From the cell containing the given text, extract its center point as [X, Y] coordinate. 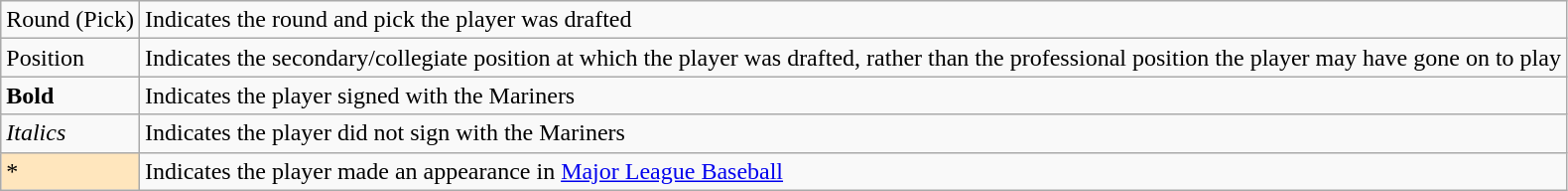
Indicates the player signed with the Mariners [852, 95]
Round (Pick) [70, 20]
Indicates the player made an appearance in Major League Baseball [852, 171]
Italics [70, 133]
* [70, 171]
Indicates the round and pick the player was drafted [852, 20]
Bold [70, 95]
Indicates the player did not sign with the Mariners [852, 133]
Position [70, 58]
